Return the [x, y] coordinate for the center point of the cell that contains the specified text.  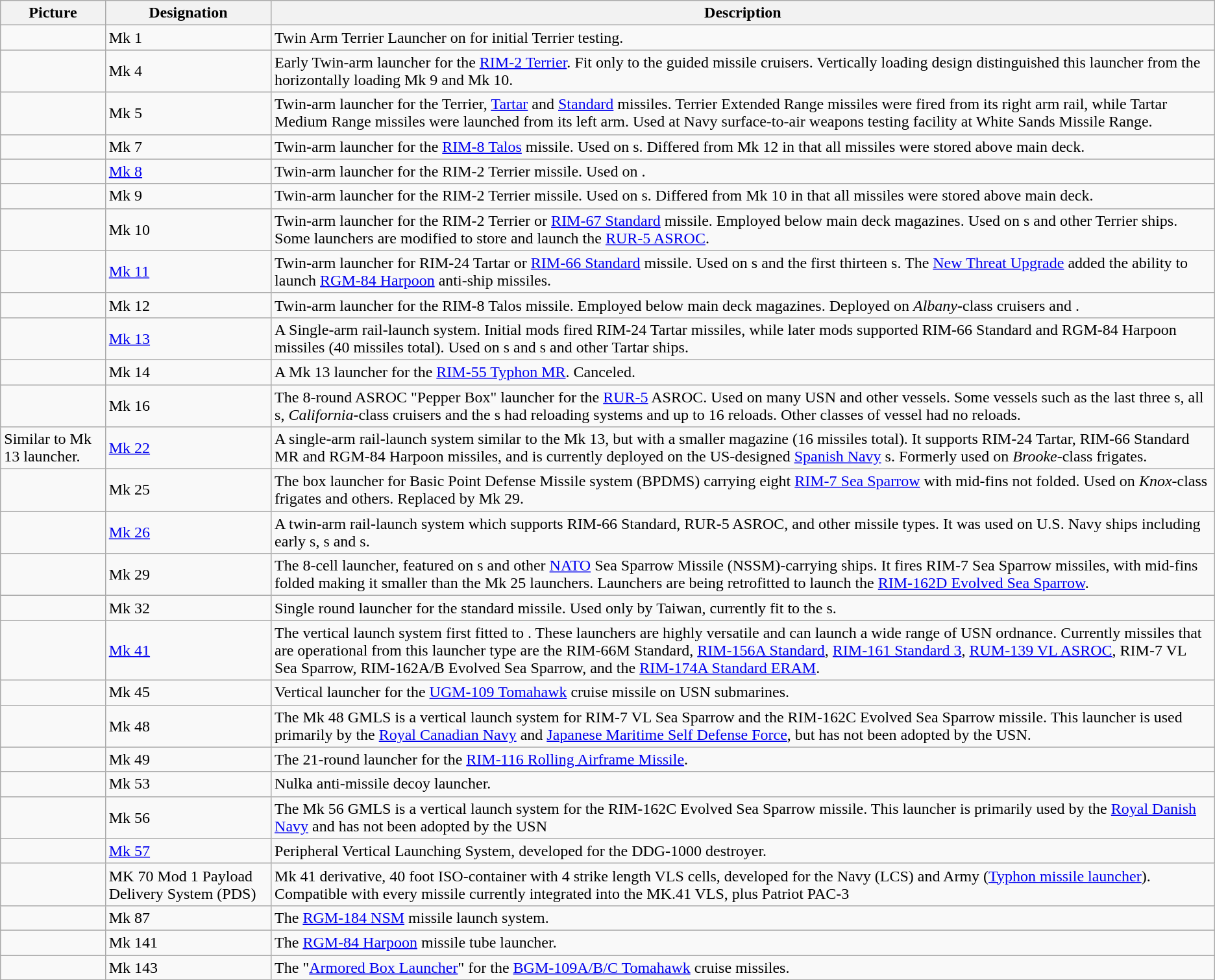
Twin-arm launcher for the RIM-8 Talos missile. Used on s. Differed from Mk 12 in that all missiles were stored above main deck. [743, 147]
Mk 87 [188, 918]
Mk 45 [188, 692]
Mk 56 [188, 818]
Mk 13 [188, 339]
The 21-round launcher for the RIM-116 Rolling Airframe Missile. [743, 759]
Mk 41 [188, 650]
Twin-arm launcher for the RIM-2 Terrier missile. Used on . [743, 171]
Single round launcher for the standard missile. Used only by Taiwan, currently fit to the s. [743, 608]
Mk 57 [188, 851]
Mk 5 [188, 113]
Twin-arm launcher for the RIM-8 Talos missile. Employed below main deck magazines. Deployed on Albany-class cruisers and . [743, 305]
Mk 26 [188, 532]
A Mk 13 launcher for the RIM-55 Typhon MR. Canceled. [743, 372]
Mk 1 [188, 38]
Mk 10 [188, 230]
Designation [188, 13]
Mk 16 [188, 405]
Mk 49 [188, 759]
Mk 4 [188, 71]
Mk 48 [188, 726]
Peripheral Vertical Launching System, developed for the DDG-1000 destroyer. [743, 851]
MK 70 Mod 1 Payload Delivery System (PDS) [188, 884]
Picture [53, 13]
Nulka anti-missile decoy launcher. [743, 784]
Twin-arm launcher for the RIM-2 Terrier missile. Used on s. Differed from Mk 10 in that all missiles were stored above main deck. [743, 196]
Mk 7 [188, 147]
Similar to Mk 13 launcher. [53, 448]
Mk 22 [188, 448]
Mk 9 [188, 196]
Mk 8 [188, 171]
Mk 11 [188, 271]
Mk 14 [188, 372]
Description [743, 13]
The "Armored Box Launcher" for the BGM-109A/B/C Tomahawk cruise missiles. [743, 968]
Mk 12 [188, 305]
The RGM-184 NSM missile launch system. [743, 918]
Mk 143 [188, 968]
The RGM-84 Harpoon missile tube launcher. [743, 942]
Twin Arm Terrier Launcher on for initial Terrier testing. [743, 38]
Mk 141 [188, 942]
Mk 25 [188, 491]
Mk 29 [188, 575]
Vertical launcher for the UGM-109 Tomahawk cruise missile on USN submarines. [743, 692]
Mk 32 [188, 608]
Mk 53 [188, 784]
